Search for the cell housing the specified text and yield its [X, Y] center coordinate. 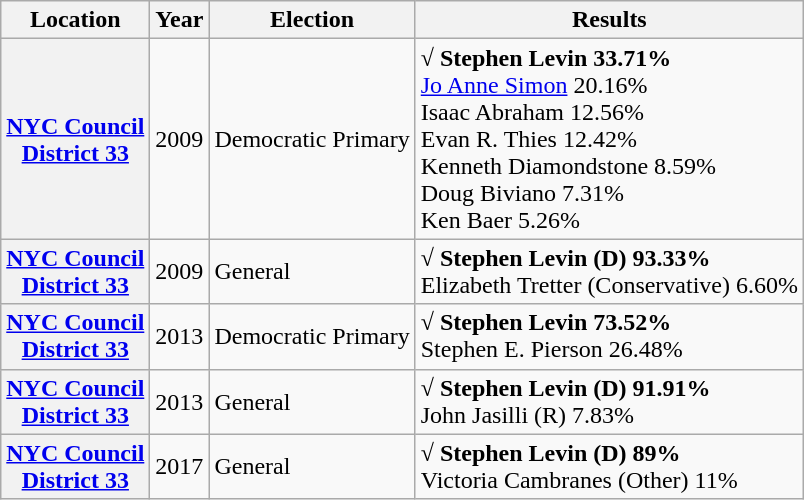
2017 [180, 466]
Election [312, 20]
√ Stephen Levin 73.52%Stephen E. Pierson 26.48% [609, 336]
Year [180, 20]
√ Stephen Levin 33.71%Jo Anne Simon 20.16%Isaac Abraham 12.56%Evan R. Thies 12.42%Kenneth Diamondstone 8.59%Doug Biviano 7.31%Ken Baer 5.26% [609, 139]
Location [76, 20]
√ Stephen Levin (D) 93.33%Elizabeth Tretter (Conservative) 6.60% [609, 272]
√ Stephen Levin (D) 91.91%John Jasilli (R) 7.83% [609, 402]
Results [609, 20]
√ Stephen Levin (D) 89%Victoria Cambranes (Other) 11% [609, 466]
